Extract the (x, y) coordinate from the center of the cell holding the provided text.  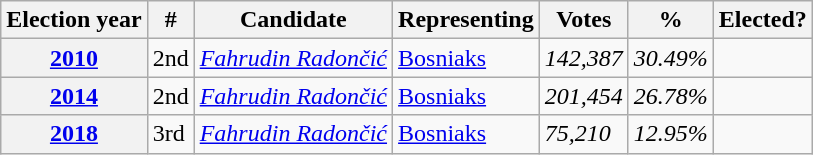
Candidate (293, 20)
2010 (74, 58)
% (670, 20)
26.78% (670, 96)
Votes (584, 20)
# (170, 20)
201,454 (584, 96)
Representing (466, 20)
2014 (74, 96)
12.95% (670, 134)
2018 (74, 134)
75,210 (584, 134)
142,387 (584, 58)
Election year (74, 20)
30.49% (670, 58)
3rd (170, 134)
Elected? (762, 20)
